Output the (x, y) coordinate of the center of the cell containing the given text.  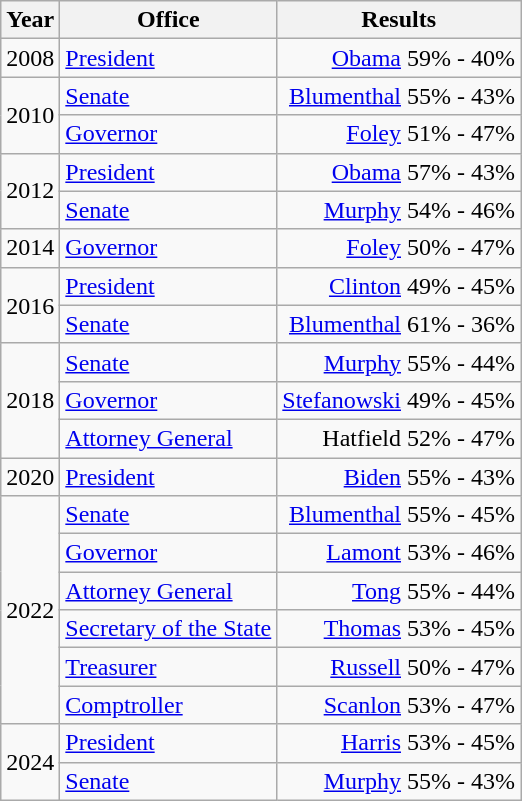
Results (399, 20)
Murphy 55% - 43% (399, 781)
2024 (30, 762)
Murphy 55% - 44% (399, 362)
Hatfield 52% - 47% (399, 438)
Blumenthal 61% - 36% (399, 324)
2008 (30, 58)
Foley 51% - 47% (399, 134)
2018 (30, 400)
2010 (30, 115)
Lamont 53% - 46% (399, 553)
2012 (30, 191)
Secretary of the State (168, 629)
2014 (30, 248)
Russell 50% - 47% (399, 667)
Harris 53% - 45% (399, 743)
Tong 55% - 44% (399, 591)
Office (168, 20)
Foley 50% - 47% (399, 248)
Stefanowski 49% - 45% (399, 400)
Biden 55% - 43% (399, 477)
2022 (30, 610)
Obama 59% - 40% (399, 58)
Blumenthal 55% - 43% (399, 96)
2020 (30, 477)
Treasurer (168, 667)
2016 (30, 305)
Scanlon 53% - 47% (399, 705)
Clinton 49% - 45% (399, 286)
Obama 57% - 43% (399, 172)
Murphy 54% - 46% (399, 210)
Year (30, 20)
Blumenthal 55% - 45% (399, 515)
Thomas 53% - 45% (399, 629)
Comptroller (168, 705)
